Return (X, Y) of the center of cell containing provided text 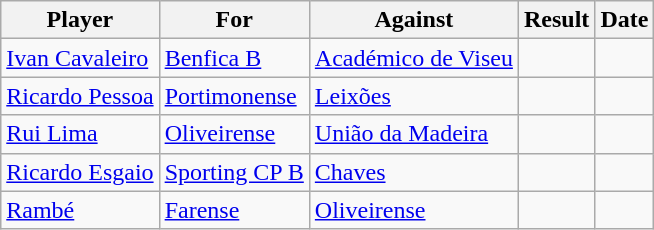
Player (80, 20)
Rambé (80, 210)
Portimonense (234, 96)
For (234, 20)
Académico de Viseu (414, 58)
Benfica B (234, 58)
Rui Lima (80, 134)
Ivan Cavaleiro (80, 58)
Chaves (414, 172)
União da Madeira (414, 134)
Result (556, 20)
Sporting CP B (234, 172)
Date (624, 20)
Leixões (414, 96)
Ricardo Esgaio (80, 172)
Against (414, 20)
Ricardo Pessoa (80, 96)
Farense (234, 210)
